Detect which cell encompasses the target text, then output its [x, y] center coordinate. 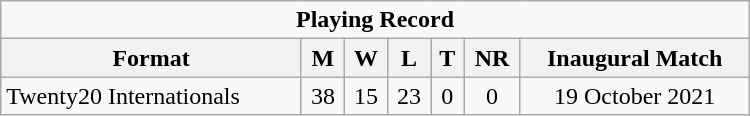
T [448, 58]
W [366, 58]
Playing Record [375, 20]
Twenty20 Internationals [152, 96]
23 [410, 96]
38 [322, 96]
Inaugural Match [634, 58]
19 October 2021 [634, 96]
L [410, 58]
Format [152, 58]
M [322, 58]
15 [366, 96]
NR [492, 58]
